Identify which cell holds the provided text, then report its [x, y] central coordinate. 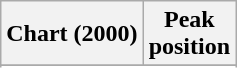
Peakposition [189, 34]
Chart (2000) [72, 34]
